Return the (X, Y) coordinate for the center point of the cell that contains the specified text.  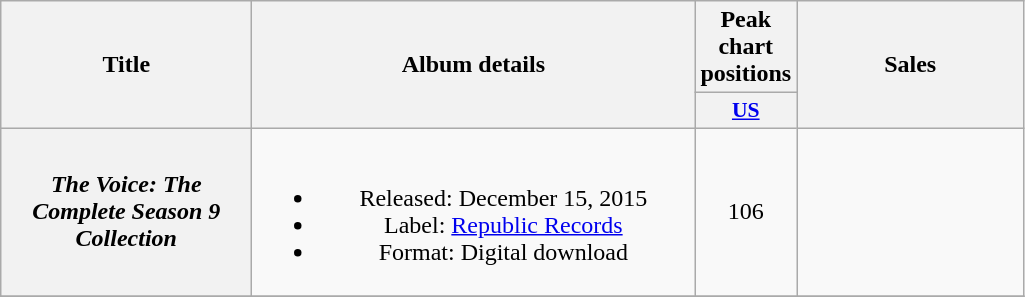
Released: December 15, 2015Label: Republic RecordsFormat: Digital download (474, 212)
Title (126, 65)
The Voice: The Complete Season 9 Collection (126, 212)
Sales (910, 65)
Album details (474, 65)
US (746, 111)
Peak chart positions (746, 47)
106 (746, 212)
